Locate the cell with the specified text and output its (X, Y) center coordinate. 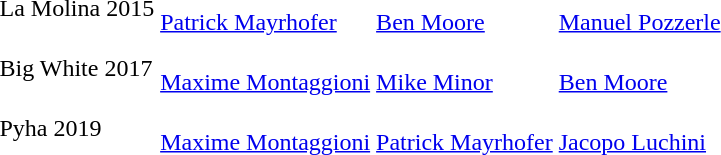
Maxime Montaggioni (266, 68)
Mike Minor (465, 68)
